Output the [x, y] coordinate of the center of the cell containing the given text.  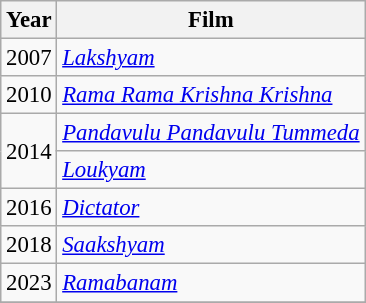
2010 [29, 95]
Year [29, 20]
Film [211, 20]
2014 [29, 152]
Dictator [211, 208]
Ramabanam [211, 283]
2007 [29, 58]
Saakshyam [211, 245]
2018 [29, 245]
2016 [29, 208]
Lakshyam [211, 58]
Rama Rama Krishna Krishna [211, 95]
Loukyam [211, 170]
Pandavulu Pandavulu Tummeda [211, 133]
2023 [29, 283]
